Return (X, Y) of the center of cell containing provided text 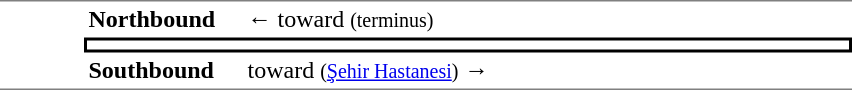
← toward (terminus) (548, 19)
Southbound (164, 71)
Northbound (164, 19)
toward (Şehir Hastanesi) → (548, 71)
